Pinpoint the cell where the given text exists, returning its [x, y] midpoint coordinate. 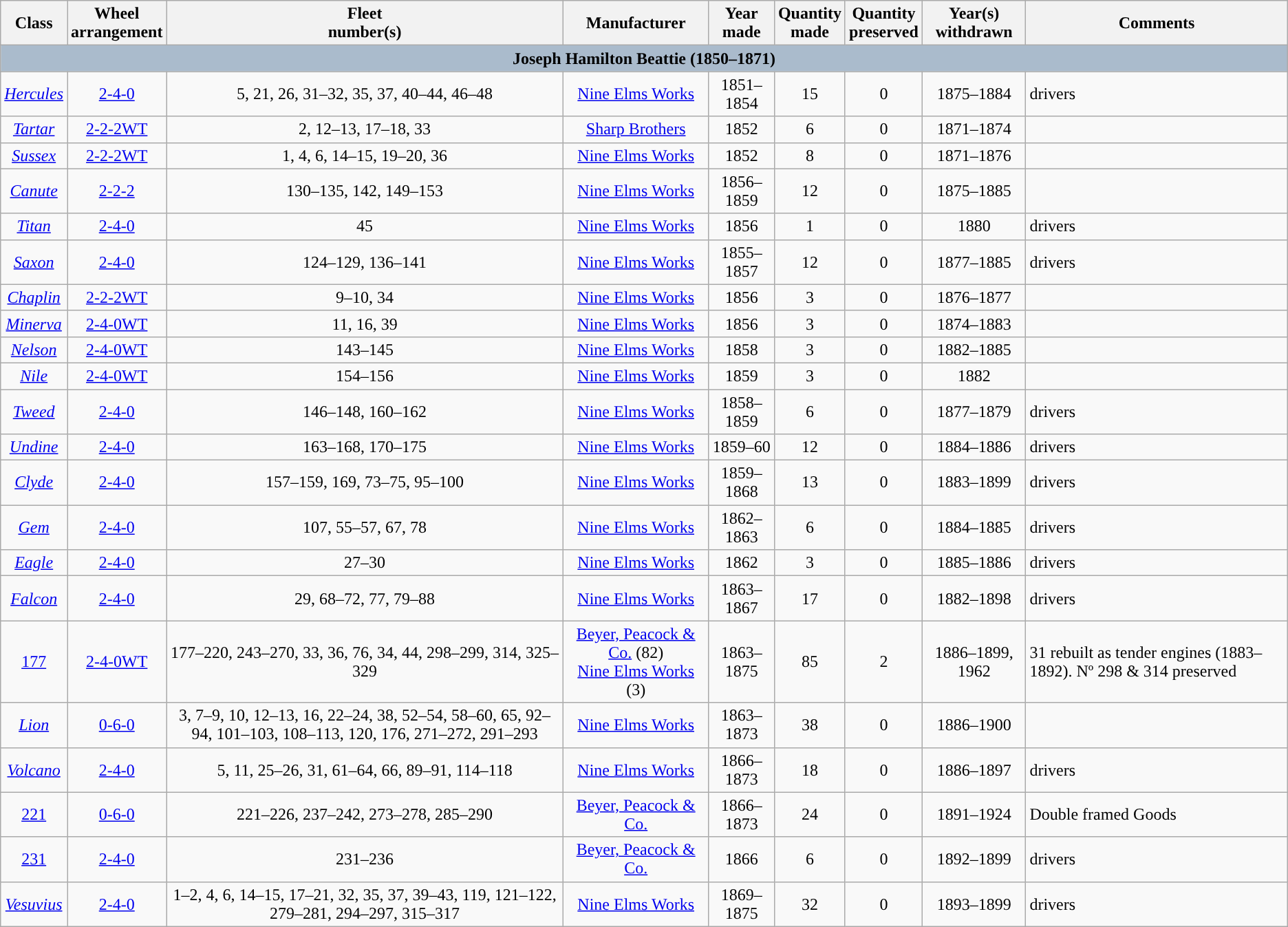
9–10, 34 [365, 297]
Manufacturer [636, 23]
15 [809, 94]
1859 [742, 376]
1893–1899 [974, 904]
Falcon [34, 599]
Canute [34, 191]
1858–1859 [742, 412]
1862 [742, 563]
1886–1900 [974, 725]
1859–1868 [742, 483]
1882 [974, 376]
Quantitymade [809, 23]
8 [809, 156]
45 [365, 226]
Volcano [34, 769]
124–129, 136–141 [365, 262]
157–159, 169, 73–75, 95–100 [365, 483]
1886–1897 [974, 769]
Wheelarrangement [117, 23]
177 [34, 662]
1884–1885 [974, 527]
1858 [742, 350]
1880 [974, 226]
1855–1857 [742, 262]
Nile [34, 376]
Joseph Hamilton Beattie (1850–1871) [644, 58]
Titan [34, 226]
163–168, 170–175 [365, 447]
221–226, 237–242, 273–278, 285–290 [365, 815]
1886–1899, 1962 [974, 662]
Beyer, Peacock & Co. (82)Nine Elms Works (3) [636, 662]
1877–1879 [974, 412]
2, 12–13, 17–18, 33 [365, 129]
1875–1885 [974, 191]
1851–1854 [742, 94]
1871–1874 [974, 129]
Class [34, 23]
1891–1924 [974, 815]
Comments [1157, 23]
1882–1885 [974, 350]
1859–60 [742, 447]
Lion [34, 725]
1863–1867 [742, 599]
17 [809, 599]
1866 [742, 859]
Tartar [34, 129]
1884–1886 [974, 447]
29, 68–72, 77, 79–88 [365, 599]
Quantitypreserved [883, 23]
Year made [742, 23]
1869–1875 [742, 904]
2 [883, 662]
Vesuvius [34, 904]
Gem [34, 527]
221 [34, 815]
130–135, 142, 149–153 [365, 191]
Double framed Goods [1157, 815]
1871–1876 [974, 156]
3, 7–9, 10, 12–13, 16, 22–24, 38, 52–54, 58–60, 65, 92–94, 101–103, 108–113, 120, 176, 271–272, 291–293 [365, 725]
177–220, 243–270, 33, 36, 76, 34, 44, 298–299, 314, 325–329 [365, 662]
1862–1863 [742, 527]
107, 55–57, 67, 78 [365, 527]
11, 16, 39 [365, 323]
Minerva [34, 323]
1863–1875 [742, 662]
1–2, 4, 6, 14–15, 17–21, 32, 35, 37, 39–43, 119, 121–122, 279–281, 294–297, 315–317 [365, 904]
85 [809, 662]
Fleetnumber(s) [365, 23]
Sharp Brothers [636, 129]
38 [809, 725]
31 rebuilt as tender engines (1883–1892). Nº 298 & 314 preserved [1157, 662]
Sussex [34, 156]
1, 4, 6, 14–15, 19–20, 36 [365, 156]
5, 21, 26, 31–32, 35, 37, 40–44, 46–48 [365, 94]
231–236 [365, 859]
1885–1886 [974, 563]
1882–1898 [974, 599]
1883–1899 [974, 483]
Nelson [34, 350]
Eagle [34, 563]
231 [34, 859]
1 [809, 226]
Tweed [34, 412]
2-2-2 [117, 191]
Undine [34, 447]
143–145 [365, 350]
1863–1873 [742, 725]
24 [809, 815]
1856–1859 [742, 191]
Clyde [34, 483]
1874–1883 [974, 323]
1876–1877 [974, 297]
1875–1884 [974, 94]
Year(s)withdrawn [974, 23]
5, 11, 25–26, 31, 61–64, 66, 89–91, 114–118 [365, 769]
1877–1885 [974, 262]
18 [809, 769]
Saxon [34, 262]
154–156 [365, 376]
146–148, 160–162 [365, 412]
27–30 [365, 563]
Hercules [34, 94]
Chaplin [34, 297]
13 [809, 483]
32 [809, 904]
1892–1899 [974, 859]
